Locate the cell with the specified text and output its [x, y] center coordinate. 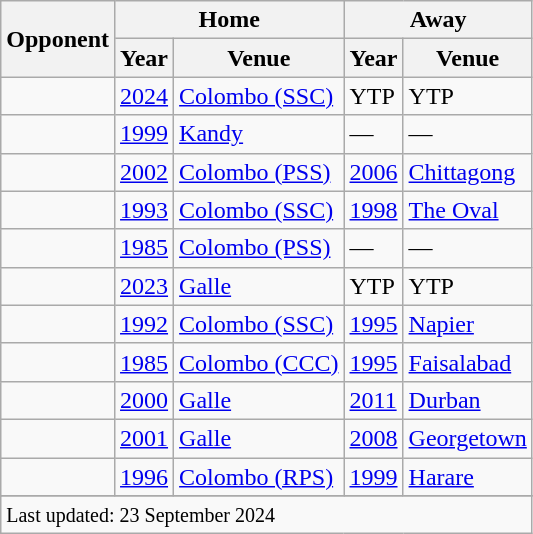
2024 [144, 96]
2006 [374, 172]
Durban [468, 400]
Last updated: 23 September 2024 [267, 515]
The Oval [468, 210]
1998 [374, 210]
2023 [144, 286]
1992 [144, 324]
Opponent [58, 39]
Faisalabad [468, 362]
Kandy [259, 134]
2000 [144, 400]
2002 [144, 172]
Napier [468, 324]
Colombo (CCC) [259, 362]
Colombo (RPS) [259, 477]
2011 [374, 400]
Georgetown [468, 438]
Away [438, 20]
Harare [468, 477]
1996 [144, 477]
2001 [144, 438]
1993 [144, 210]
2008 [374, 438]
Home [230, 20]
Chittagong [468, 172]
